Search for the cell housing the specified text and yield its [x, y] center coordinate. 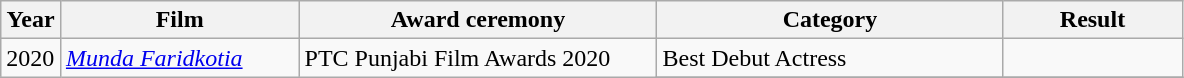
Result [1092, 20]
Film [180, 20]
PTC Punjabi Film Awards 2020 [478, 58]
Category [830, 20]
Award ceremony [478, 20]
Year [31, 20]
2020 [31, 58]
Best Debut Actress [830, 58]
Munda Faridkotia [180, 58]
